Return the [x, y] coordinate for the center point of the cell that contains the specified text.  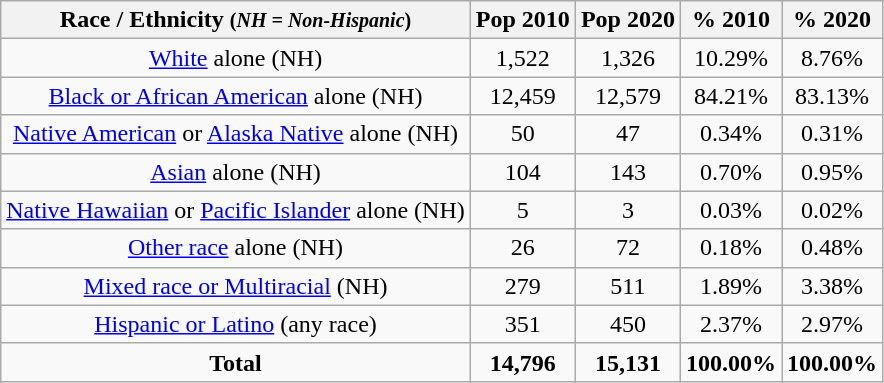
Pop 2010 [522, 20]
5 [522, 210]
Race / Ethnicity (NH = Non-Hispanic) [236, 20]
450 [628, 324]
10.29% [730, 58]
0.70% [730, 172]
1,522 [522, 58]
26 [522, 248]
Total [236, 362]
Hispanic or Latino (any race) [236, 324]
3.38% [832, 286]
2.97% [832, 324]
0.34% [730, 134]
Mixed race or Multiracial (NH) [236, 286]
83.13% [832, 96]
Asian alone (NH) [236, 172]
84.21% [730, 96]
0.02% [832, 210]
143 [628, 172]
2.37% [730, 324]
Native American or Alaska Native alone (NH) [236, 134]
Black or African American alone (NH) [236, 96]
1.89% [730, 286]
12,579 [628, 96]
0.48% [832, 248]
104 [522, 172]
351 [522, 324]
% 2010 [730, 20]
Other race alone (NH) [236, 248]
50 [522, 134]
511 [628, 286]
8.76% [832, 58]
12,459 [522, 96]
1,326 [628, 58]
Pop 2020 [628, 20]
0.95% [832, 172]
% 2020 [832, 20]
72 [628, 248]
15,131 [628, 362]
White alone (NH) [236, 58]
3 [628, 210]
47 [628, 134]
0.03% [730, 210]
Native Hawaiian or Pacific Islander alone (NH) [236, 210]
14,796 [522, 362]
0.18% [730, 248]
279 [522, 286]
0.31% [832, 134]
